Extract the [X, Y] coordinate from the center of the cell holding the provided text.  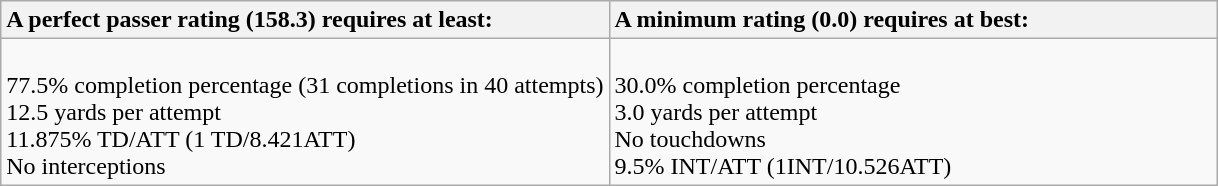
A minimum rating (0.0) requires at best: [913, 20]
77.5% completion percentage (31 completions in 40 attempts) 12.5 yards per attempt 11.875% TD/ATT (1 TD/8.421ATT) No interceptions [305, 112]
30.0% completion percentage 3.0 yards per attempt No touchdowns 9.5% INT/ATT (1INT/10.526ATT) [913, 112]
A perfect passer rating (158.3) requires at least: [305, 20]
